Provide the (x, y) coordinate of the cell's center where the given text is located.  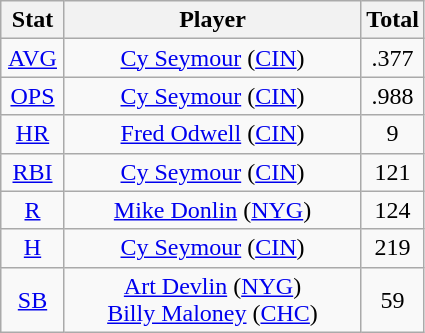
SB (33, 300)
Fred Odwell (CIN) (212, 134)
.377 (393, 58)
219 (393, 248)
.988 (393, 96)
Art Devlin (NYG)Billy Maloney (CHC) (212, 300)
R (33, 210)
OPS (33, 96)
124 (393, 210)
AVG (33, 58)
Stat (33, 20)
Player (212, 20)
Mike Donlin (NYG) (212, 210)
9 (393, 134)
Total (393, 20)
121 (393, 172)
RBI (33, 172)
H (33, 248)
59 (393, 300)
HR (33, 134)
